Output the (x, y) coordinate of the center of the cell containing the given text.  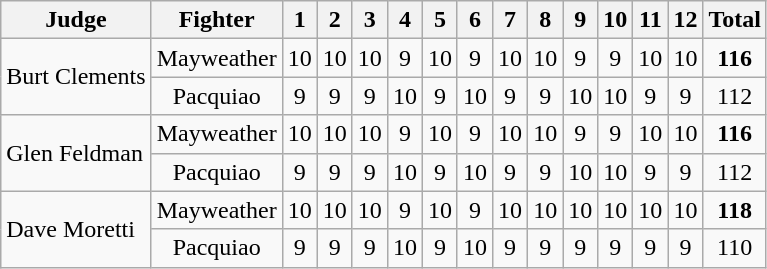
Burt Clements (76, 77)
110 (735, 248)
6 (474, 20)
Glen Feldman (76, 153)
4 (404, 20)
5 (440, 20)
1 (300, 20)
2 (334, 20)
3 (370, 20)
11 (650, 20)
8 (546, 20)
Dave Moretti (76, 229)
118 (735, 210)
7 (510, 20)
Total (735, 20)
Fighter (216, 20)
Judge (76, 20)
12 (686, 20)
